Find where the given text appears and provide that cell's center as (x, y) coordinate. 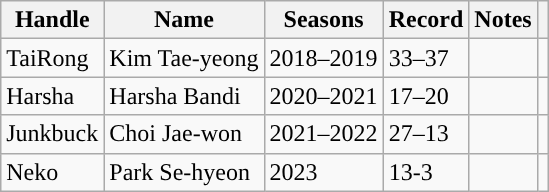
Choi Jae-won (184, 134)
Seasons (324, 20)
Kim Tae-yeong (184, 58)
2021–2022 (324, 134)
Handle (52, 20)
Park Se-hyeon (184, 172)
2023 (324, 172)
Junkbuck (52, 134)
Name (184, 20)
17–20 (426, 96)
2020–2021 (324, 96)
13-3 (426, 172)
Neko (52, 172)
Harsha Bandi (184, 96)
Record (426, 20)
TaiRong (52, 58)
33–37 (426, 58)
2018–2019 (324, 58)
Notes (503, 20)
Harsha (52, 96)
27–13 (426, 134)
